Locate the cell with the specified text and output its [x, y] center coordinate. 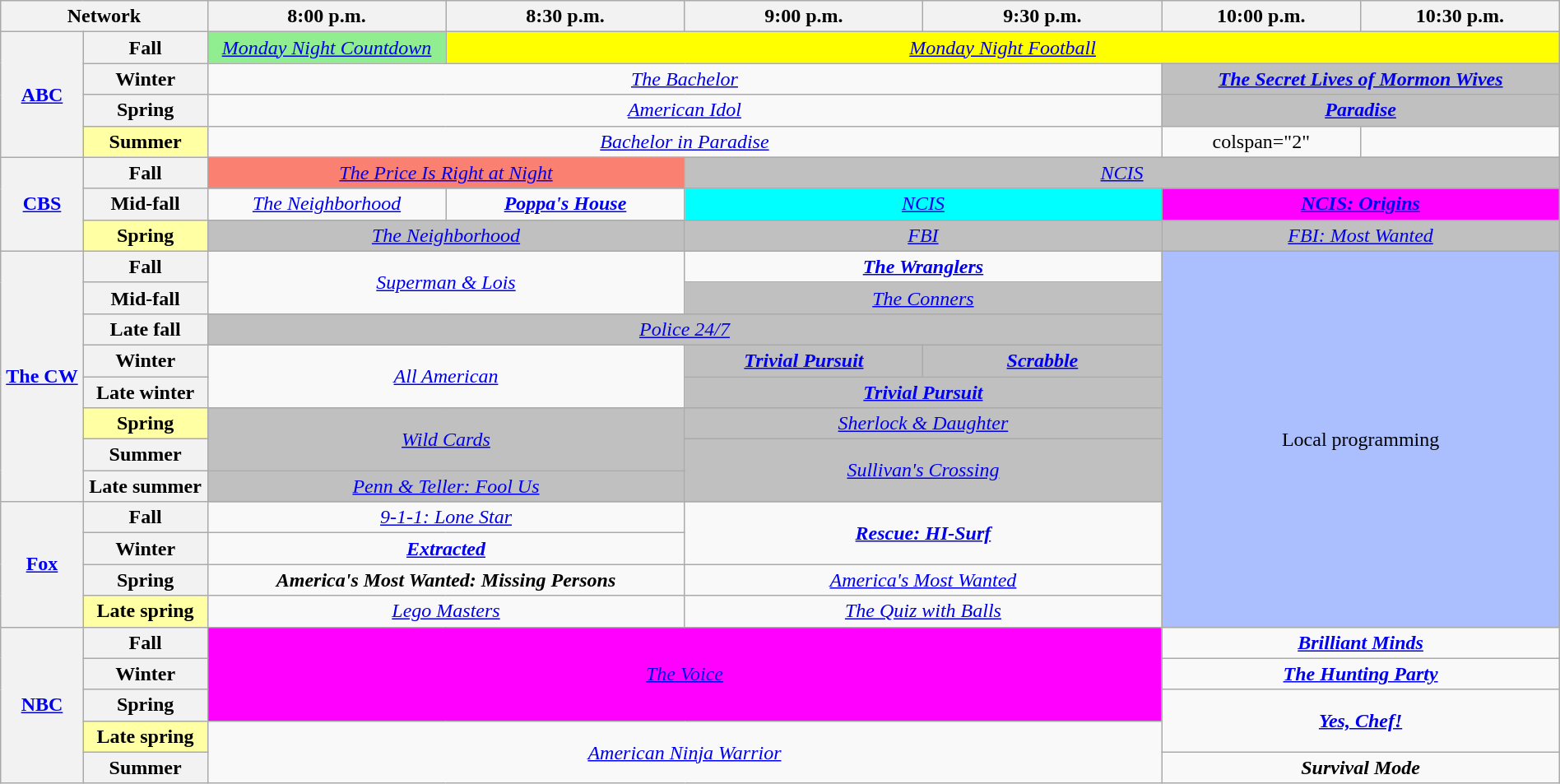
The Wranglers [923, 267]
8:00 p.m. [327, 16]
The Quiz with Balls [923, 611]
Late summer [145, 486]
9-1-1: Lone Star [446, 517]
American Idol [685, 110]
Late fall [145, 329]
Penn & Teller: Fool Us [446, 486]
NCIS: Origins [1361, 204]
All American [446, 376]
The Bachelor [685, 79]
The Hunting Party [1361, 674]
The Price Is Right at Night [446, 173]
ABC [42, 95]
NBC [42, 705]
10:00 p.m. [1261, 16]
Monday Night Football [1002, 48]
Brilliant Minds [1361, 643]
Network [104, 16]
10:30 p.m. [1460, 16]
Poppa's House [565, 204]
American Ninja Warrior [685, 752]
Yes, Chef! [1361, 721]
colspan="2" [1261, 141]
America's Most Wanted [923, 580]
Lego Masters [446, 611]
Police 24/7 [685, 329]
Rescue: HI-Surf [923, 533]
9:00 p.m. [804, 16]
FBI [923, 235]
Bachelor in Paradise [685, 141]
Fox [42, 564]
Local programming [1361, 439]
Late winter [145, 392]
FBI: Most Wanted [1361, 235]
Superman & Lois [446, 282]
Paradise [1361, 110]
Extracted [446, 549]
Wild Cards [446, 439]
The Conners [923, 298]
Monday Night Countdown [327, 48]
The Secret Lives of Mormon Wives [1361, 79]
America's Most Wanted: Missing Persons [446, 580]
CBS [42, 204]
Scrabble [1042, 360]
Sullivan's Crossing [923, 471]
Sherlock & Daughter [923, 424]
Survival Mode [1361, 768]
8:30 p.m. [565, 16]
The CW [42, 376]
9:30 p.m. [1042, 16]
The Voice [685, 674]
